Search for the cell housing the specified text and yield its (X, Y) center coordinate. 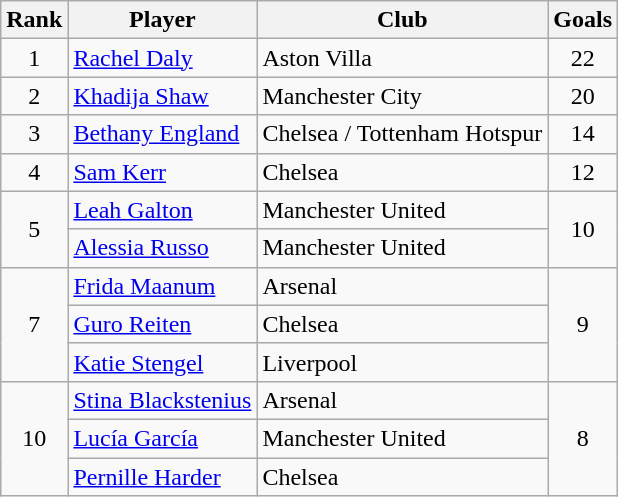
Player (162, 20)
5 (34, 229)
8 (583, 438)
Katie Stengel (162, 362)
Alessia Russo (162, 248)
Rachel Daly (162, 58)
12 (583, 172)
Liverpool (402, 362)
Manchester City (402, 96)
Pernille Harder (162, 477)
Frida Maanum (162, 286)
4 (34, 172)
Khadija Shaw (162, 96)
22 (583, 58)
Stina Blackstenius (162, 400)
Chelsea / Tottenham Hotspur (402, 134)
Rank (34, 20)
20 (583, 96)
Bethany England (162, 134)
3 (34, 134)
1 (34, 58)
2 (34, 96)
14 (583, 134)
9 (583, 324)
Club (402, 20)
Lucía García (162, 438)
Leah Galton (162, 210)
7 (34, 324)
Sam Kerr (162, 172)
Guro Reiten (162, 324)
Goals (583, 20)
Aston Villa (402, 58)
